Pinpoint the cell where the given text exists, returning its [x, y] midpoint coordinate. 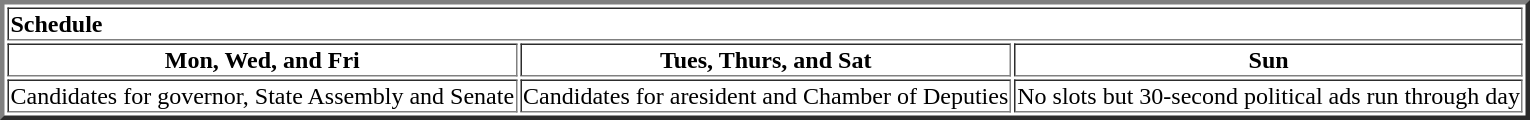
Tues, Thurs, and Sat [766, 60]
Candidates for governor, State Assembly and Senate [263, 96]
Candidates for aresident and Chamber of Deputies [766, 96]
Schedule [766, 24]
Mon, Wed, and Fri [263, 60]
No slots but 30-second political ads run through day [1268, 96]
Sun [1268, 60]
